Return the (x, y) coordinate for the center point of the cell that contains the specified text.  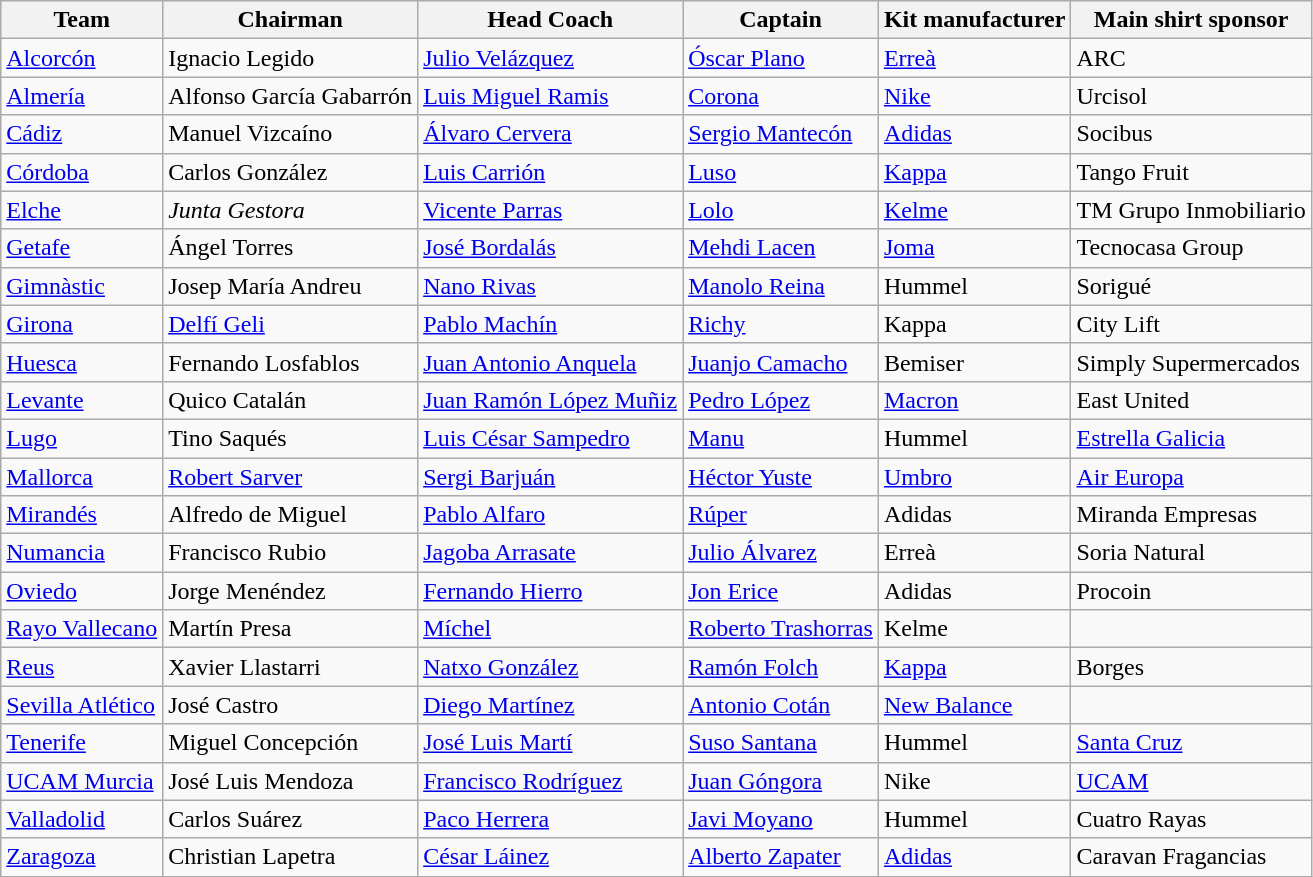
Ángel Torres (290, 248)
Juan Antonio Anquela (550, 362)
Paco Herrera (550, 819)
Jon Erice (781, 591)
Urcisol (1191, 96)
José Castro (290, 705)
Levante (82, 400)
Ramón Folch (781, 667)
Tino Saqués (290, 438)
Luis César Sampedro (550, 438)
Bemiser (974, 362)
Huesca (82, 362)
Jagoba Arrasate (550, 553)
Main shirt sponsor (1191, 20)
Socibus (1191, 134)
Quico Catalán (290, 400)
Umbro (974, 477)
City Lift (1191, 324)
Sergio Mantecón (781, 134)
Juan Ramón López Muñiz (550, 400)
Sergi Barjuán (550, 477)
Tenerife (82, 743)
Pablo Alfaro (550, 515)
Luso (781, 172)
Javi Moyano (781, 819)
Kit manufacturer (974, 20)
César Láinez (550, 857)
Alberto Zapater (781, 857)
Álvaro Cervera (550, 134)
Pedro López (781, 400)
Mehdi Lacen (781, 248)
Antonio Cotán (781, 705)
Carlos González (290, 172)
Air Europa (1191, 477)
Borges (1191, 667)
Mirandés (82, 515)
Estrella Galicia (1191, 438)
Alfredo de Miguel (290, 515)
Francisco Rodríguez (550, 781)
Richy (781, 324)
Team (82, 20)
Sevilla Atlético (82, 705)
Corona (781, 96)
Tango Fruit (1191, 172)
Josep María Andreu (290, 286)
Cádiz (82, 134)
Oviedo (82, 591)
TM Grupo Inmobiliario (1191, 210)
Christian Lapetra (290, 857)
Fernando Losfablos (290, 362)
UCAM (1191, 781)
Sorigué (1191, 286)
Elche (82, 210)
Getafe (82, 248)
Soria Natural (1191, 553)
Fernando Hierro (550, 591)
Xavier Llastarri (290, 667)
Luis Carrión (550, 172)
Pablo Machín (550, 324)
Natxo González (550, 667)
Manolo Reina (781, 286)
Reus (82, 667)
Robert Sarver (290, 477)
Junta Gestora (290, 210)
Córdoba (82, 172)
Juan Góngora (781, 781)
Chairman (290, 20)
Manu (781, 438)
Alfonso García Gabarrón (290, 96)
Simply Supermercados (1191, 362)
Alcorcón (82, 58)
Diego Martínez (550, 705)
UCAM Murcia (82, 781)
Manuel Vizcaíno (290, 134)
Caravan Fragancias (1191, 857)
Almería (82, 96)
Míchel (550, 629)
Macron (974, 400)
Vicente Parras (550, 210)
Óscar Plano (781, 58)
Nano Rivas (550, 286)
Francisco Rubio (290, 553)
José Luis Martí (550, 743)
Rúper (781, 515)
Jorge Menéndez (290, 591)
Suso Santana (781, 743)
Delfí Geli (290, 324)
East United (1191, 400)
Roberto Trashorras (781, 629)
Valladolid (82, 819)
Mallorca (82, 477)
Girona (82, 324)
Zaragoza (82, 857)
Captain (781, 20)
Numancia (82, 553)
Rayo Vallecano (82, 629)
Héctor Yuste (781, 477)
Santa Cruz (1191, 743)
Miranda Empresas (1191, 515)
Julio Álvarez (781, 553)
Martín Presa (290, 629)
Joma (974, 248)
Carlos Suárez (290, 819)
Lugo (82, 438)
José Bordalás (550, 248)
Julio Velázquez (550, 58)
New Balance (974, 705)
Tecnocasa Group (1191, 248)
Gimnàstic (82, 286)
ARC (1191, 58)
José Luis Mendoza (290, 781)
Cuatro Rayas (1191, 819)
Ignacio Legido (290, 58)
Head Coach (550, 20)
Luis Miguel Ramis (550, 96)
Miguel Concepción (290, 743)
Procoin (1191, 591)
Juanjo Camacho (781, 362)
Lolo (781, 210)
